Provide the [x, y] coordinate of the cell's center where the given text is located.  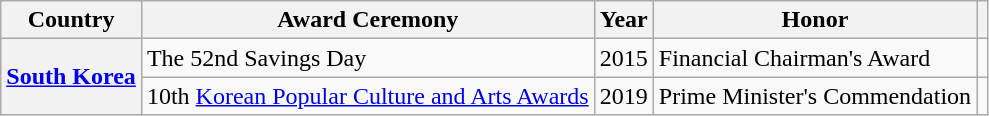
Country [72, 20]
The 52nd Savings Day [368, 58]
Year [624, 20]
South Korea [72, 77]
2019 [624, 96]
2015 [624, 58]
Award Ceremony [368, 20]
10th Korean Popular Culture and Arts Awards [368, 96]
Honor [814, 20]
Prime Minister's Commendation [814, 96]
Financial Chairman's Award [814, 58]
